Capture the cell that displays the provided text and extract its [X, Y] central coordinate. 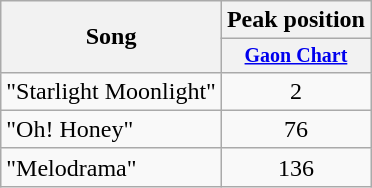
Gaon Chart [296, 56]
2 [296, 91]
Song [112, 37]
76 [296, 129]
"Oh! Honey" [112, 129]
"Starlight Moonlight" [112, 91]
Peak position [296, 20]
136 [296, 167]
"Melodrama" [112, 167]
